Find where the given text appears and provide that cell's center as (X, Y) coordinate. 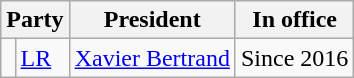
President (152, 20)
In office (294, 20)
Party (35, 20)
Xavier Bertrand (152, 58)
Since 2016 (294, 58)
LR (42, 58)
